Pinpoint the cell where the given text exists, returning its [X, Y] midpoint coordinate. 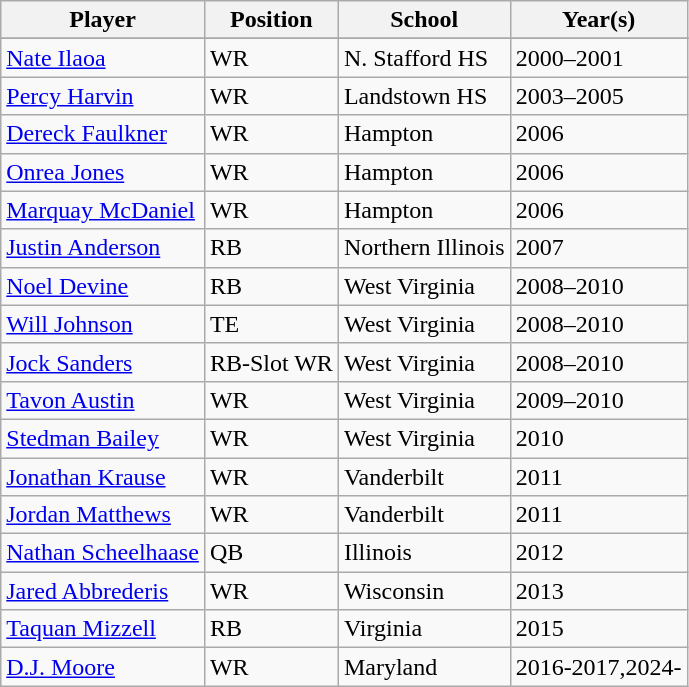
Landstown HS [424, 96]
2010 [598, 438]
Year(s) [598, 20]
Maryland [424, 667]
Illinois [424, 553]
School [424, 20]
Will Johnson [103, 324]
Dereck Faulkner [103, 134]
QB [271, 553]
Onrea Jones [103, 172]
N. Stafford HS [424, 58]
Nathan Scheelhaase [103, 553]
Stedman Bailey [103, 438]
2003–2005 [598, 96]
Jared Abbrederis [103, 591]
2009–2010 [598, 400]
Taquan Mizzell [103, 629]
Northern Illinois [424, 248]
Tavon Austin [103, 400]
2016-2017,2024- [598, 667]
Jock Sanders [103, 362]
Noel Devine [103, 286]
2012 [598, 553]
Player [103, 20]
2007 [598, 248]
Marquay McDaniel [103, 210]
Wisconsin [424, 591]
Nate Ilaoa [103, 58]
D.J. Moore [103, 667]
Jordan Matthews [103, 515]
Jonathan Krause [103, 477]
RB-Slot WR [271, 362]
Justin Anderson [103, 248]
TE [271, 324]
Percy Harvin [103, 96]
Virginia [424, 629]
2000–2001 [598, 58]
2013 [598, 591]
2015 [598, 629]
Position [271, 20]
